For the text-containing cell, return its midpoint in (x, y) coordinate format. 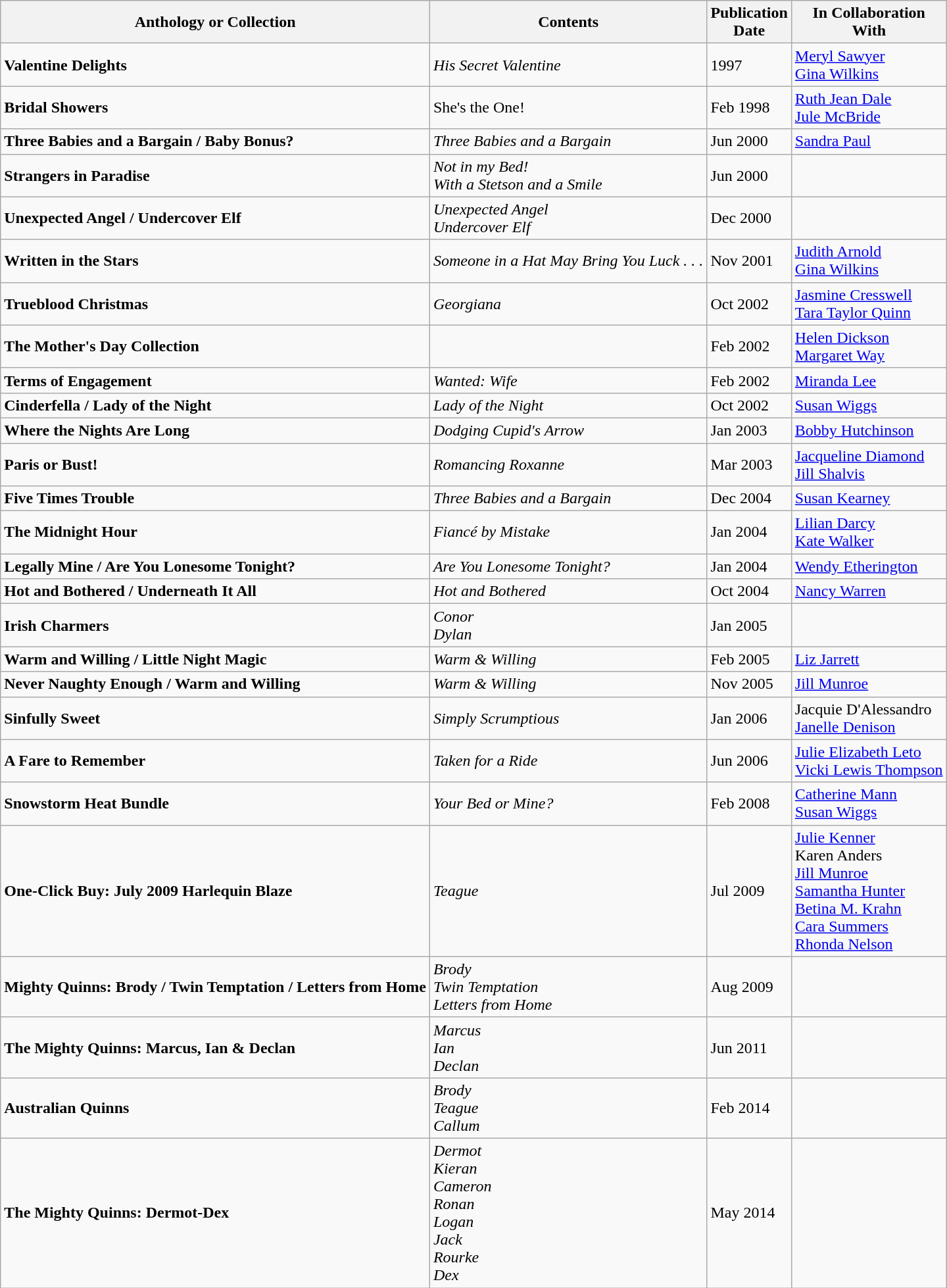
Five Times Trouble (216, 499)
Taken for a Ride (568, 760)
Jun 2006 (749, 760)
Hot and Bothered (568, 591)
Unexpected Angel / Undercover Elf (216, 218)
Someone in a Hat May Bring You Luck . . . (568, 260)
Not in my Bed!With a Stetson and a Smile (568, 175)
Romancing Roxanne (568, 464)
Julie Elizabeth LetoVicki Lewis Thompson (869, 760)
Simply Scrumptious (568, 718)
Lilian DarcyKate Walker (869, 533)
The Mother's Day Collection (216, 346)
Jacquie D'AlessandroJanelle Denison (869, 718)
Valentine Delights (216, 64)
The Mighty Quinns: Marcus, Ian & Declan (216, 1047)
Susan Kearney (869, 499)
Paris or Bust! (216, 464)
Are You Lonesome Tonight? (568, 566)
Bobby Hutchinson (869, 430)
Fiancé by Mistake (568, 533)
Helen DicksonMargaret Way (869, 346)
Dec 2004 (749, 499)
Mighty Quinns: Brody / Twin Temptation / Letters from Home (216, 987)
Nancy Warren (869, 591)
Feb 2014 (749, 1108)
Irish Charmers (216, 625)
Three Babies and a Bargain / Baby Bonus? (216, 141)
Sandra Paul (869, 141)
Trueblood Christmas (216, 304)
Terms of Engagement (216, 380)
Snowstorm Heat Bundle (216, 804)
Strangers in Paradise (216, 175)
Nov 2001 (749, 260)
Australian Quinns (216, 1108)
Jan 2003 (749, 430)
Miranda Lee (869, 380)
Teague (568, 891)
Anthology or Collection (216, 22)
BrodyTwin TemptationLetters from Home (568, 987)
Mar 2003 (749, 464)
PublicationDate (749, 22)
His Secret Valentine (568, 64)
Never Naughty Enough / Warm and Willing (216, 684)
Jasmine CresswellTara Taylor Quinn (869, 304)
Where the Nights Are Long (216, 430)
Dodging Cupid's Arrow (568, 430)
She's the One! (568, 108)
Your Bed or Mine? (568, 804)
Jul 2009 (749, 891)
Jun 2011 (749, 1047)
Cinderfella / Lady of the Night (216, 405)
Contents (568, 22)
In CollaborationWith (869, 22)
Dec 2000 (749, 218)
Written in the Stars (216, 260)
ConorDylan (568, 625)
Jacqueline DiamondJill Shalvis (869, 464)
Meryl SawyerGina Wilkins (869, 64)
Legally Mine / Are You Lonesome Tonight? (216, 566)
Judith ArnoldGina Wilkins (869, 260)
Aug 2009 (749, 987)
A Fare to Remember (216, 760)
1997 (749, 64)
The Mighty Quinns: Dermot-Dex (216, 1213)
Feb 2005 (749, 659)
Lady of the Night (568, 405)
Jan 2005 (749, 625)
MarcusIanDeclan (568, 1047)
Feb 1998 (749, 108)
Oct 2004 (749, 591)
One-Click Buy: July 2009 Harlequin Blaze (216, 891)
Feb 2008 (749, 804)
Susan Wiggs (869, 405)
Hot and Bothered / Underneath It All (216, 591)
Wanted: Wife (568, 380)
Wendy Etherington (869, 566)
Warm and Willing / Little Night Magic (216, 659)
Catherine MannSusan Wiggs (869, 804)
Ruth Jean DaleJule McBride (869, 108)
The Midnight Hour (216, 533)
BrodyTeagueCallum (568, 1108)
Julie KennerKaren AndersJill MunroeSamantha HunterBetina M. KrahnCara SummersRhonda Nelson (869, 891)
Georgiana (568, 304)
May 2014 (749, 1213)
Unexpected AngelUndercover Elf (568, 218)
Bridal Showers (216, 108)
Liz Jarrett (869, 659)
Sinfully Sweet (216, 718)
Jan 2006 (749, 718)
DermotKieranCameronRonanLoganJackRourkeDex (568, 1213)
Jill Munroe (869, 684)
Nov 2005 (749, 684)
